Search for the cell housing the specified text and yield its [x, y] center coordinate. 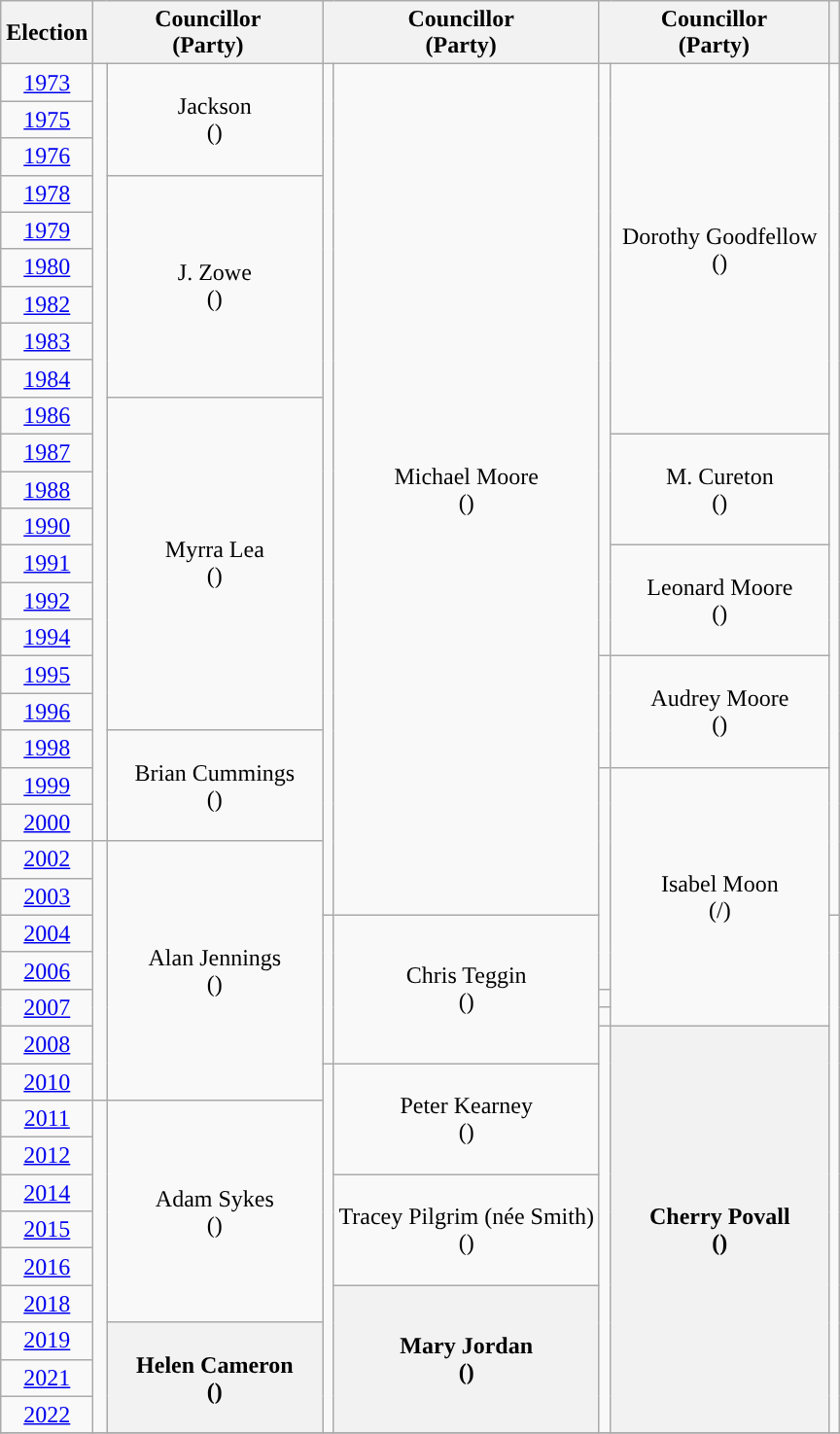
2022 [47, 1415]
Alan Jennings() [215, 970]
1998 [47, 749]
2019 [47, 1341]
2010 [47, 1082]
2016 [47, 1267]
1976 [47, 157]
1996 [47, 712]
1999 [47, 786]
1987 [47, 452]
1994 [47, 638]
2000 [47, 822]
1978 [47, 193]
2015 [47, 1230]
Mary Jordan() [467, 1359]
1991 [47, 564]
Isabel Moon(/) [719, 896]
2008 [47, 1044]
Helen Cameron() [215, 1378]
1992 [47, 601]
Myrra Lea() [215, 564]
Adam Sykes() [215, 1211]
Brian Cummings() [215, 786]
Dorothy Goodfellow() [719, 249]
2014 [47, 1193]
2007 [47, 1007]
Audrey Moore() [719, 712]
Cherry Povall() [719, 1229]
2018 [47, 1304]
1979 [47, 230]
Jackson() [215, 120]
2021 [47, 1378]
2002 [47, 859]
Peter Kearney() [467, 1119]
1995 [47, 675]
2004 [47, 933]
1984 [47, 378]
Chris Teggin() [467, 989]
2003 [47, 896]
1986 [47, 415]
1982 [47, 304]
Leonard Moore() [719, 601]
1973 [47, 83]
1988 [47, 489]
1983 [47, 341]
Michael Moore() [467, 490]
Election [47, 33]
2012 [47, 1156]
2006 [47, 970]
2011 [47, 1119]
1990 [47, 527]
Tracey Pilgrim (née Smith)() [467, 1230]
M. Cureton() [719, 489]
J. Zowe() [215, 286]
1975 [47, 120]
1980 [47, 267]
